Provide the (x, y) coordinate of the cell's center where the given text is located.  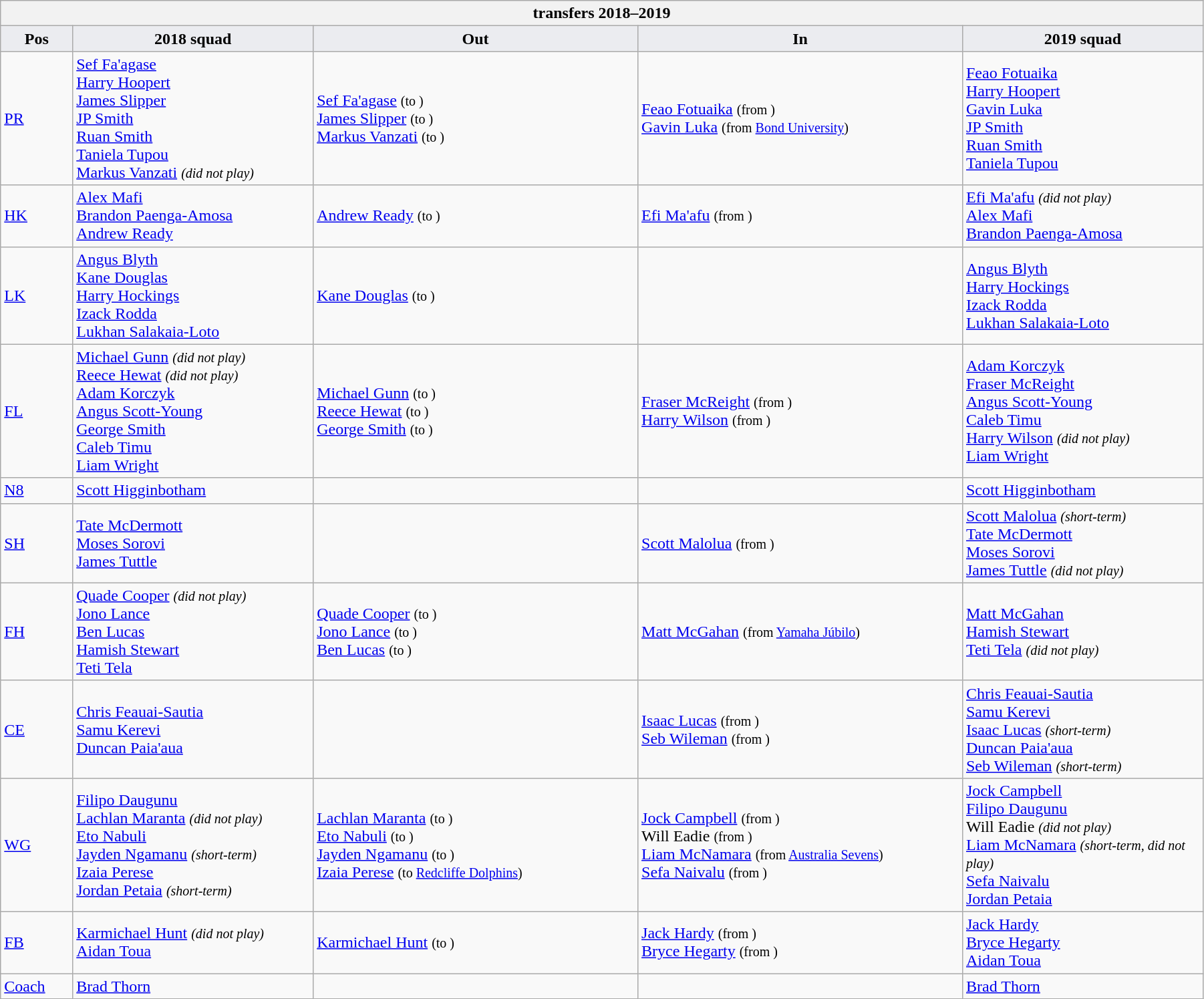
Andrew Ready (to ) (476, 216)
N8 (37, 490)
PR (37, 118)
Lachlan Maranta (to ) Eto Nabuli (to ) Jayden Ngamanu (to ) Izaia Perese (to Redcliffe Dolphins) (476, 845)
Quade Cooper (to ) Jono Lance (to ) Ben Lucas (to ) (476, 631)
Jock Campbell (from ) Will Eadie (from ) Liam McNamara (from Australia Sevens) Sefa Naivalu (from ) (800, 845)
In (800, 39)
Isaac Lucas (from ) Seb Wileman (from ) (800, 729)
HK (37, 216)
Michael Gunn (to ) Reece Hewat (to ) George Smith (to ) (476, 411)
Michael Gunn (did not play) Reece Hewat (did not play) Adam Korczyk Angus Scott-Young George Smith Caleb Timu Liam Wright (193, 411)
LK (37, 295)
Chris Feauai-Sautia Samu Kerevi Isaac Lucas (short-term) Duncan Paia'aua Seb Wileman (short-term) (1082, 729)
Kane Douglas (to ) (476, 295)
Quade Cooper (did not play) Jono Lance Ben Lucas Hamish Stewart Teti Tela (193, 631)
Efi Ma'afu (did not play) Alex Mafi Brandon Paenga-Amosa (1082, 216)
Out (476, 39)
Fraser McReight (from ) Harry Wilson (from ) (800, 411)
FH (37, 631)
Jack Hardy (from ) Bryce Hegarty (from ) (800, 942)
Adam Korczyk Fraser McReight Angus Scott-Young Caleb Timu Harry Wilson (did not play) Liam Wright (1082, 411)
2019 squad (1082, 39)
Matt McGahan Hamish Stewart Teti Tela (did not play) (1082, 631)
Filipo Daugunu Lachlan Maranta (did not play) Eto Nabuli Jayden Ngamanu (short-term) Izaia Perese Jordan Petaia (short-term) (193, 845)
Karmichael Hunt (did not play) Aidan Toua (193, 942)
Alex Mafi Brandon Paenga-Amosa Andrew Ready (193, 216)
FL (37, 411)
Scott Malolua (short-term) Tate McDermott Moses Sorovi James Tuttle (did not play) (1082, 543)
SH (37, 543)
2018 squad (193, 39)
Coach (37, 986)
Scott Malolua (from ) (800, 543)
Jack Hardy Bryce Hegarty Aidan Toua (1082, 942)
transfers 2018–2019 (602, 13)
FB (37, 942)
Sef Fa'agase (to ) James Slipper (to ) Markus Vanzati (to ) (476, 118)
Sef Fa'agase Harry Hoopert James Slipper JP Smith Ruan Smith Taniela Tupou Markus Vanzati (did not play) (193, 118)
Tate McDermott Moses Sorovi James Tuttle (193, 543)
Feao Fotuaika Harry Hoopert Gavin Luka JP Smith Ruan Smith Taniela Tupou (1082, 118)
Matt McGahan (from Yamaha Júbilo) (800, 631)
Chris Feauai-Sautia Samu Kerevi Duncan Paia'aua (193, 729)
Angus Blyth Kane Douglas Harry Hockings Izack Rodda Lukhan Salakaia-Loto (193, 295)
CE (37, 729)
Angus Blyth Harry Hockings Izack Rodda Lukhan Salakaia-Loto (1082, 295)
Jock Campbell Filipo Daugunu Will Eadie (did not play) Liam McNamara (short-term, did not play) Sefa Naivalu Jordan Petaia (1082, 845)
WG (37, 845)
Efi Ma'afu (from ) (800, 216)
Feao Fotuaika (from ) Gavin Luka (from Bond University) (800, 118)
Pos (37, 39)
Karmichael Hunt (to ) (476, 942)
